Find where the given text appears and provide that cell's center as [x, y] coordinate. 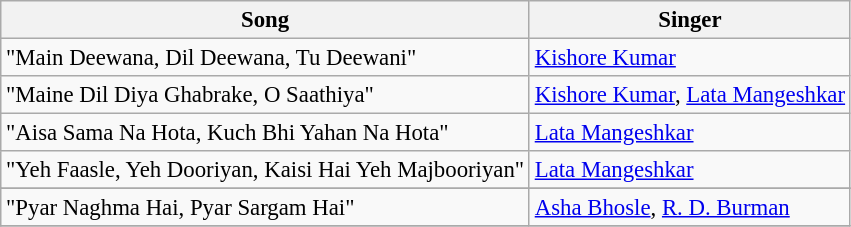
"Main Deewana, Dil Deewana, Tu Deewani" [266, 58]
"Aisa Sama Na Hota, Kuch Bhi Yahan Na Hota" [266, 133]
Singer [690, 20]
Asha Bhosle, R. D. Burman [690, 208]
"Yeh Faasle, Yeh Dooriyan, Kaisi Hai Yeh Majbooriyan" [266, 170]
Song [266, 20]
"Maine Dil Diya Ghabrake, O Saathiya" [266, 95]
Kishore Kumar, Lata Mangeshkar [690, 95]
"Pyar Naghma Hai, Pyar Sargam Hai" [266, 208]
Kishore Kumar [690, 58]
